Extract the [X, Y] coordinate from the center of the cell holding the provided text.  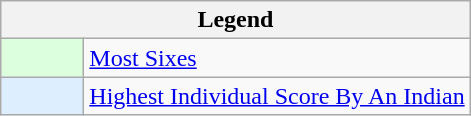
Highest Individual Score By An Indian [277, 96]
Legend [236, 20]
Most Sixes [277, 58]
